Pinpoint the cell where the given text exists, returning its (X, Y) midpoint coordinate. 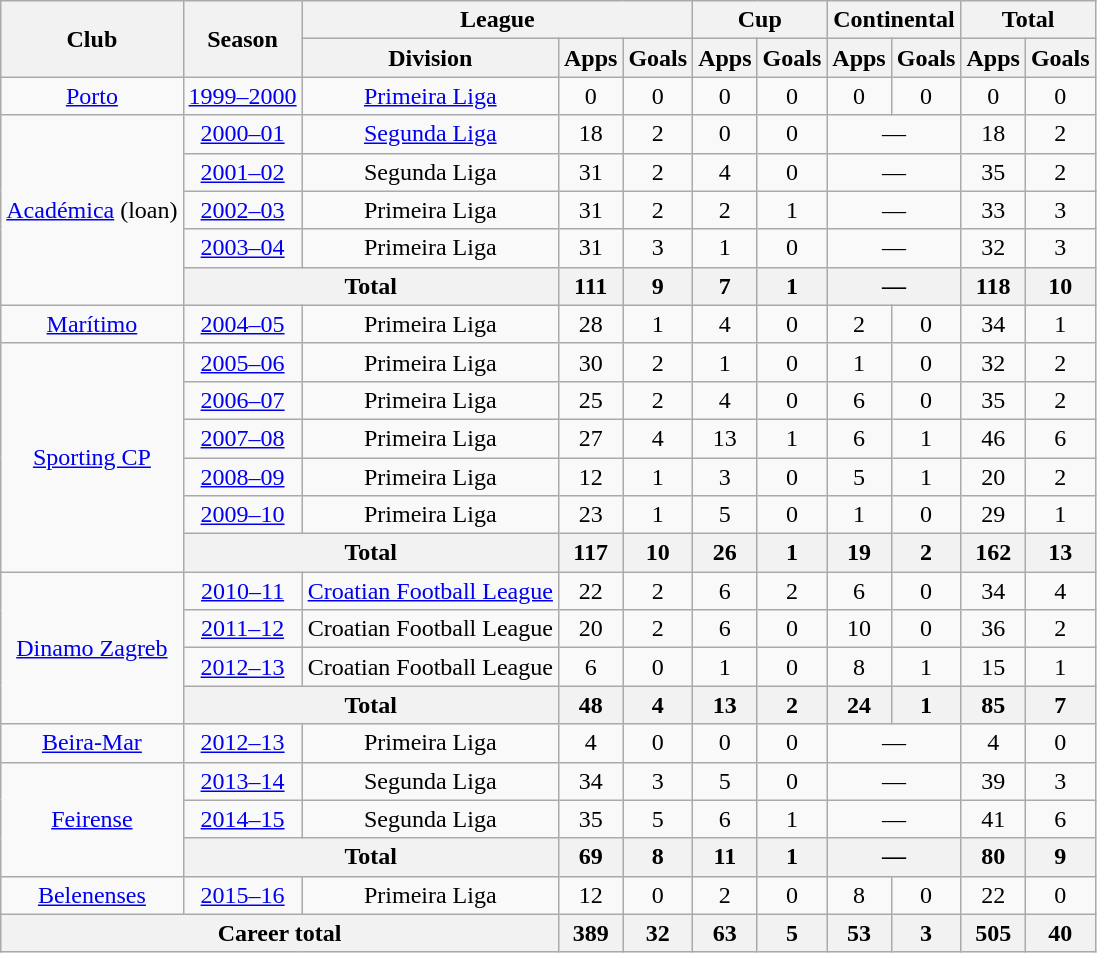
Season (242, 39)
2005–06 (242, 362)
162 (993, 553)
48 (590, 705)
Belenenses (92, 895)
2004–05 (242, 324)
Beira-Mar (92, 743)
111 (590, 286)
League (498, 20)
Continental (894, 20)
2002–03 (242, 210)
19 (859, 553)
40 (1060, 933)
11 (725, 857)
Sporting CP (92, 457)
80 (993, 857)
Division (430, 58)
Dinamo Zagreb (92, 648)
2015–16 (242, 895)
63 (725, 933)
118 (993, 286)
39 (993, 781)
2010–11 (242, 591)
46 (993, 438)
389 (590, 933)
Académica (loan) (92, 210)
2007–08 (242, 438)
2014–15 (242, 819)
28 (590, 324)
30 (590, 362)
53 (859, 933)
2006–07 (242, 400)
117 (590, 553)
2013–14 (242, 781)
1999–2000 (242, 96)
2000–01 (242, 134)
2003–04 (242, 248)
85 (993, 705)
2009–10 (242, 515)
23 (590, 515)
Career total (280, 933)
36 (993, 629)
15 (993, 667)
29 (993, 515)
27 (590, 438)
Cup (760, 20)
33 (993, 210)
Feirense (92, 819)
26 (725, 553)
2011–12 (242, 629)
25 (590, 400)
505 (993, 933)
2008–09 (242, 477)
69 (590, 857)
Porto (92, 96)
Marítimo (92, 324)
24 (859, 705)
Club (92, 39)
2001–02 (242, 172)
41 (993, 819)
